Return the [X, Y] coordinate for the center point of the cell that contains the specified text.  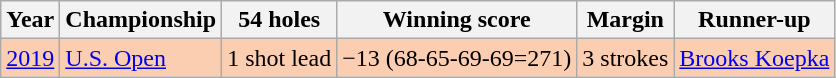
Brooks Koepka [754, 58]
54 holes [280, 20]
1 shot lead [280, 58]
U.S. Open [141, 58]
Year [30, 20]
2019 [30, 58]
Championship [141, 20]
Winning score [457, 20]
3 strokes [626, 58]
−13 (68-65-69-69=271) [457, 58]
Runner-up [754, 20]
Margin [626, 20]
